Search for the cell housing the specified text and yield its [X, Y] center coordinate. 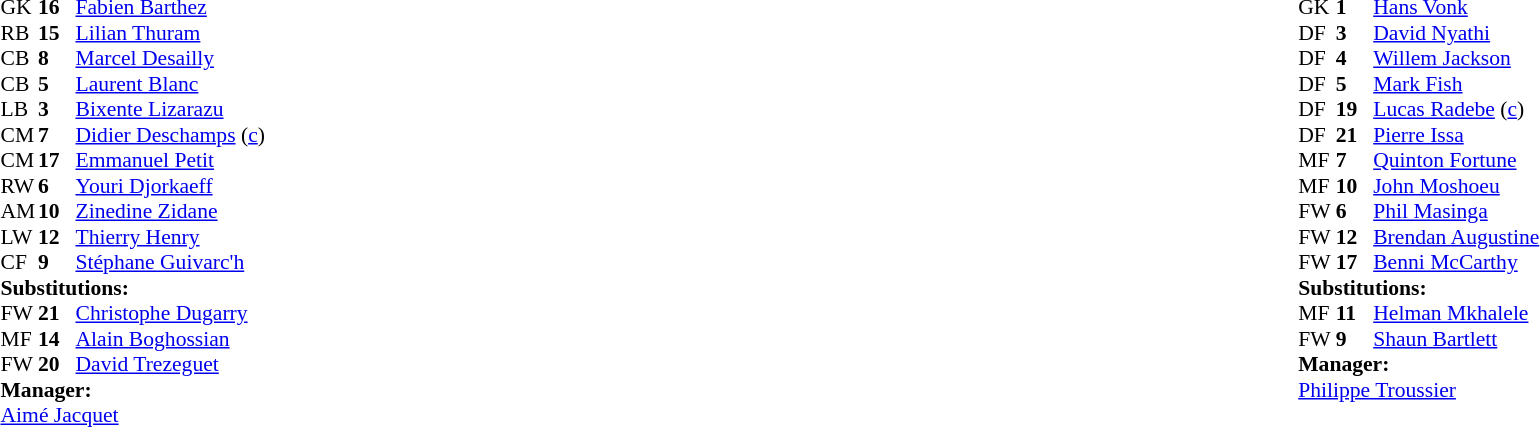
15 [57, 33]
8 [57, 59]
John Moshoeu [1456, 186]
20 [57, 365]
CF [19, 263]
Zinedine Zidane [170, 211]
Philippe Troussier [1418, 390]
Laurent Blanc [170, 84]
Willem Jackson [1456, 59]
Quinton Fortune [1456, 161]
RW [19, 186]
Lilian Thuram [170, 33]
Helman Mkhalele [1456, 313]
LB [19, 109]
David Nyathi [1456, 33]
AM [19, 211]
Lucas Radebe (c) [1456, 109]
LW [19, 237]
Brendan Augustine [1456, 237]
Thierry Henry [170, 237]
11 [1355, 313]
Marcel Desailly [170, 59]
RB [19, 33]
Alain Boghossian [170, 339]
19 [1355, 109]
Christophe Dugarry [170, 313]
David Trezeguet [170, 365]
Didier Deschamps (c) [170, 135]
Bixente Lizarazu [170, 109]
Mark Fish [1456, 84]
Stéphane Guivarc'h [170, 263]
Benni McCarthy [1456, 263]
Phil Masinga [1456, 211]
4 [1355, 59]
Emmanuel Petit [170, 161]
14 [57, 339]
Youri Djorkaeff [170, 186]
Shaun Bartlett [1456, 339]
Pierre Issa [1456, 135]
